Scan for the cell matching the given text and deliver its (x, y) coordinate at center. 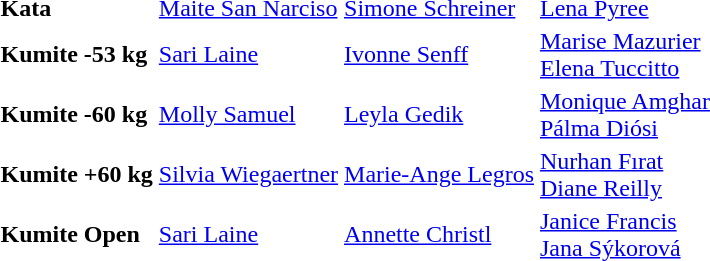
Ivonne Senff (440, 54)
Molly Samuel (248, 114)
Sari Laine (248, 54)
Silvia Wiegaertner (248, 174)
Leyla Gedik (440, 114)
Marie-Ange Legros (440, 174)
